From the cell containing the given text, extract its center point as [X, Y] coordinate. 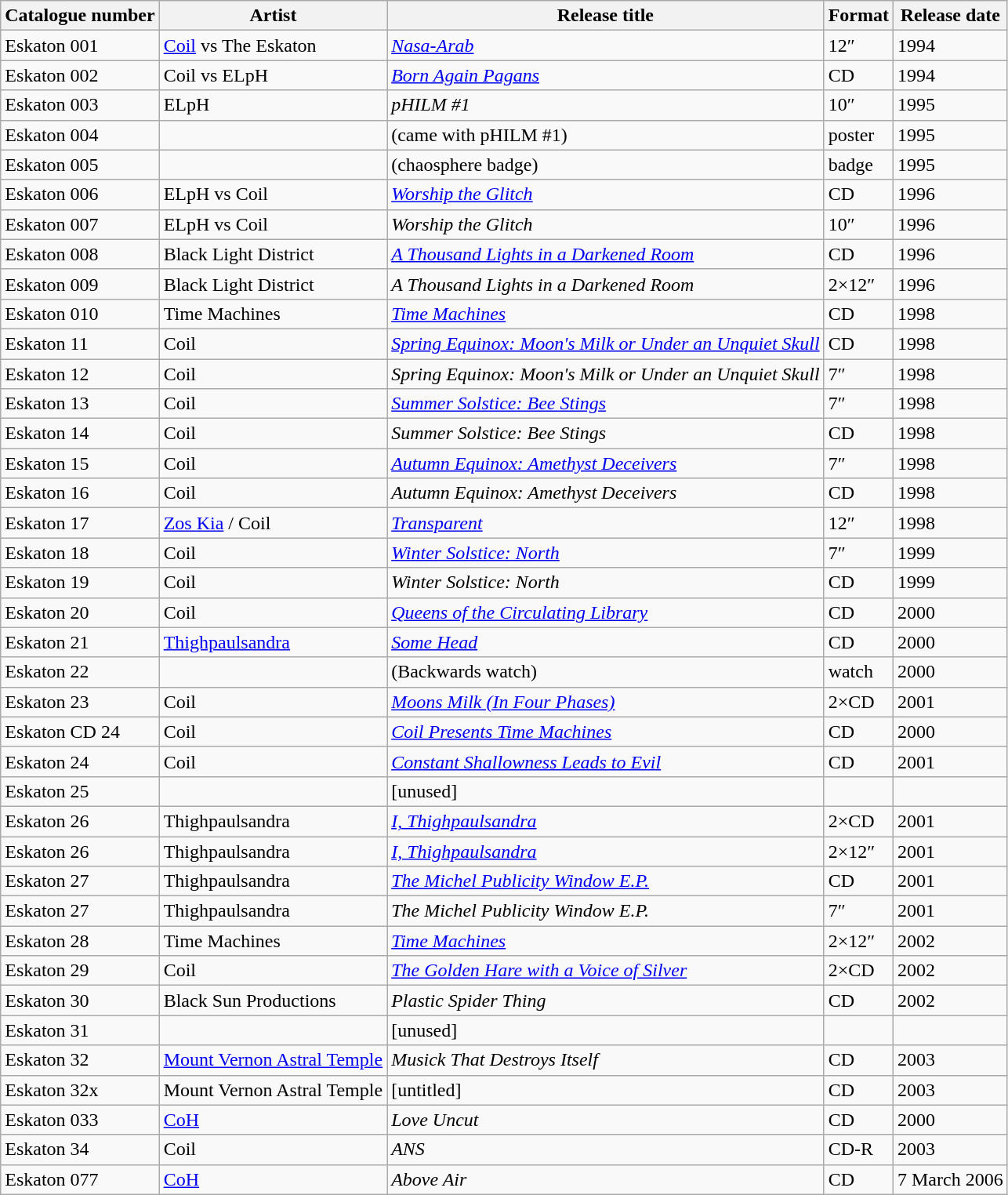
ANS [605, 1150]
(chaosphere badge) [605, 165]
Some Head [605, 642]
Eskaton 005 [80, 165]
Moons Milk (In Four Phases) [605, 702]
Eskaton CD 24 [80, 732]
badge [858, 165]
poster [858, 135]
Eskaton 19 [80, 583]
Release title [605, 16]
Above Air [605, 1179]
Eskaton 002 [80, 75]
[untitled] [605, 1090]
Eskaton 29 [80, 971]
Eskaton 009 [80, 284]
Transparent [605, 523]
Eskaton 32x [80, 1090]
Eskaton 20 [80, 612]
Eskaton 24 [80, 761]
Constant Shallowness Leads to Evil [605, 761]
CD-R [858, 1150]
Eskaton 31 [80, 1030]
Eskaton 033 [80, 1120]
Nasa-Arab [605, 45]
Queens of the Circulating Library [605, 612]
Format [858, 16]
(Backwards watch) [605, 672]
Release date [950, 16]
Plastic Spider Thing [605, 1001]
Eskaton 16 [80, 493]
Black Sun Productions [273, 1001]
Eskaton 12 [80, 374]
Eskaton 004 [80, 135]
pHILM #1 [605, 105]
Eskaton 23 [80, 702]
7 March 2006 [950, 1179]
Eskaton 28 [80, 941]
Eskaton 34 [80, 1150]
Eskaton 008 [80, 254]
Coil vs The Eskaton [273, 45]
ELpH [273, 105]
Musick That Destroys Itself [605, 1060]
Eskaton 13 [80, 404]
Eskaton 25 [80, 791]
Born Again Pagans [605, 75]
(came with pHILM #1) [605, 135]
Artist [273, 16]
Eskaton 003 [80, 105]
Eskaton 21 [80, 642]
Love Uncut [605, 1120]
Eskaton 15 [80, 463]
Eskaton 006 [80, 194]
Eskaton 077 [80, 1179]
The Golden Hare with a Voice of Silver [605, 971]
Eskaton 007 [80, 224]
Eskaton 30 [80, 1001]
Eskaton 010 [80, 314]
Coil vs ELpH [273, 75]
Eskaton 22 [80, 672]
Eskaton 18 [80, 553]
Eskaton 32 [80, 1060]
Zos Kia / Coil [273, 523]
Eskaton 14 [80, 434]
watch [858, 672]
Eskaton 11 [80, 343]
Coil Presents Time Machines [605, 732]
Eskaton 001 [80, 45]
Eskaton 17 [80, 523]
Catalogue number [80, 16]
